Scan for the cell matching the given text and deliver its [x, y] coordinate at center. 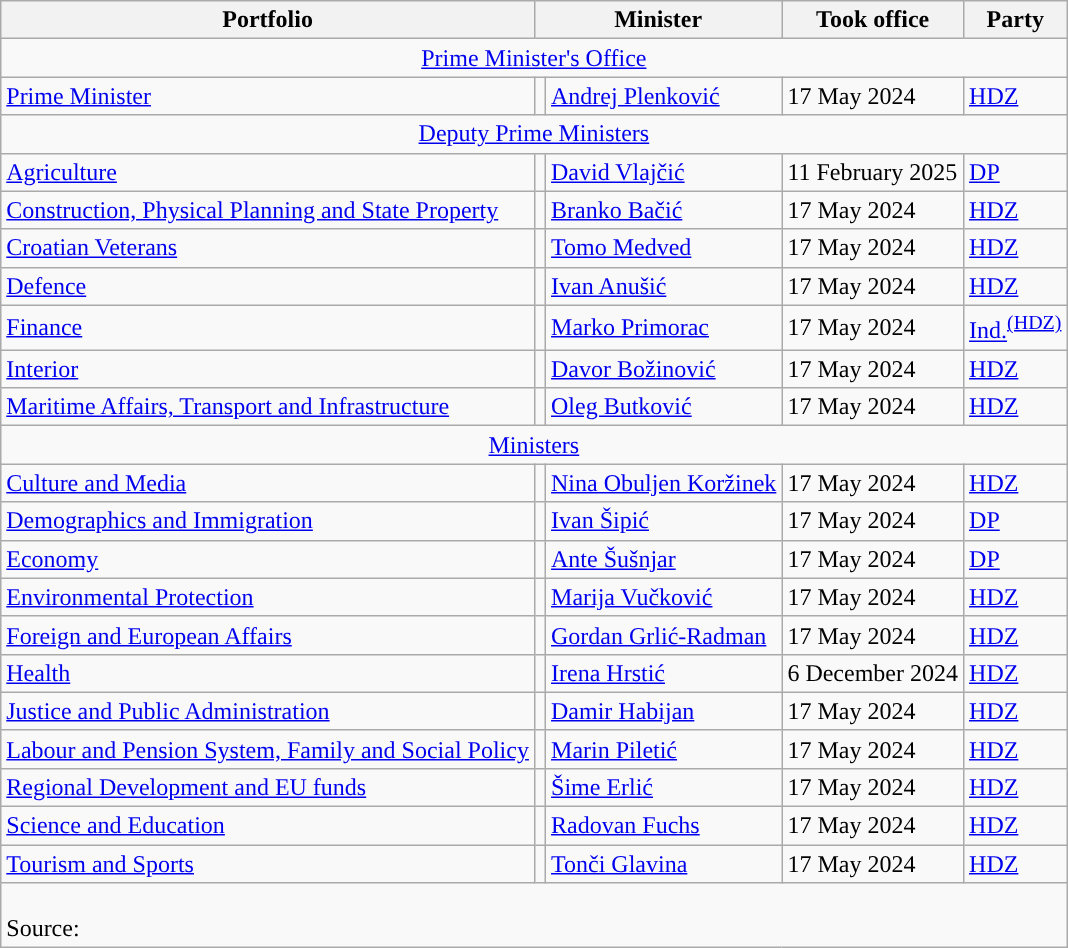
Gordan Grlić-Radman [664, 635]
Marko Primorac [664, 328]
Ivan Šipić [664, 521]
Croatian Veterans [268, 248]
Foreign and European Affairs [268, 635]
Marija Vučković [664, 597]
Health [268, 673]
Deputy Prime Ministers [534, 134]
Oleg Butković [664, 407]
Culture and Media [268, 483]
Prime Minister [268, 96]
Interior [268, 369]
Tomo Medved [664, 248]
Nina Obuljen Koržinek [664, 483]
Damir Habijan [664, 711]
Radovan Fuchs [664, 826]
Tourism and Sports [268, 864]
Party [1016, 20]
Demographics and Immigration [268, 521]
Marin Piletić [664, 749]
Prime Minister's Office [534, 58]
Took office [873, 20]
Science and Education [268, 826]
Tonči Glavina [664, 864]
Defence [268, 286]
Portfolio [268, 20]
Finance [268, 328]
Ministers [534, 445]
Construction, Physical Planning and State Property [268, 210]
David Vlajčić [664, 172]
6 December 2024 [873, 673]
Irena Hrstić [664, 673]
Environmental Protection [268, 597]
Source: [534, 916]
Ante Šušnjar [664, 559]
Branko Bačić [664, 210]
Agriculture [268, 172]
Labour and Pension System, Family and Social Policy [268, 749]
Regional Development and EU funds [268, 787]
Minister [658, 20]
11 February 2025 [873, 172]
Andrej Plenković [664, 96]
Justice and Public Administration [268, 711]
Davor Božinović [664, 369]
Ind.(HDZ) [1016, 328]
Ivan Anušić [664, 286]
Economy [268, 559]
Maritime Affairs, Transport and Infrastructure [268, 407]
Šime Erlić [664, 787]
